Determine the [x, y] coordinate at the center of the cell enclosing the given text.  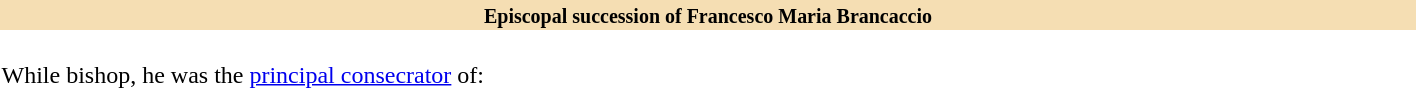
Episcopal succession of Francesco Maria Brancaccio [708, 15]
